Extract the [x, y] coordinate from the center of the cell holding the provided text.  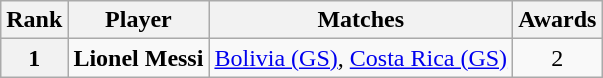
Lionel Messi [138, 58]
Awards [558, 20]
2 [558, 58]
Rank [34, 20]
Matches [361, 20]
Bolivia (GS), Costa Rica (GS) [361, 58]
Player [138, 20]
1 [34, 58]
